Provide the [x, y] coordinate of the cell's center where the given text is located.  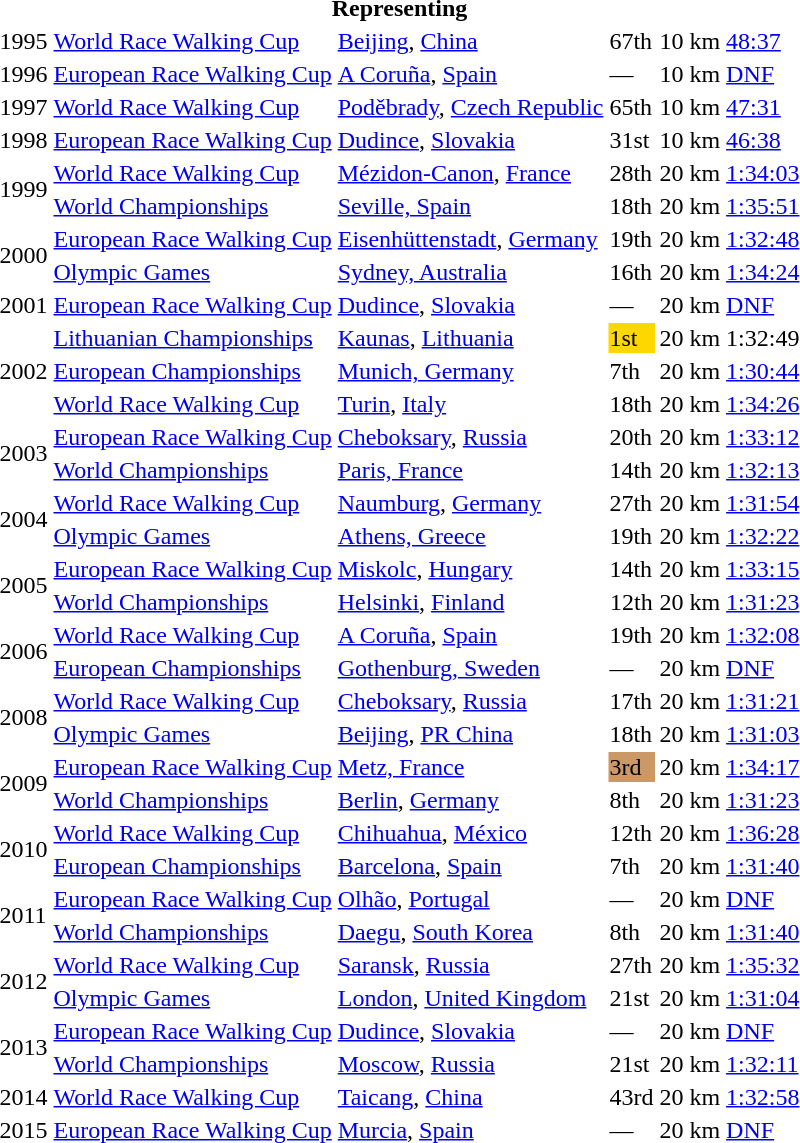
3rd [632, 767]
Athens, Greece [470, 536]
43rd [632, 1097]
Miskolc, Hungary [470, 569]
Gothenburg, Sweden [470, 668]
Poděbrady, Czech Republic [470, 107]
Sydney, Australia [470, 272]
67th [632, 41]
Metz, France [470, 767]
Paris, France [470, 470]
Beijing, China [470, 41]
Naumburg, Germany [470, 503]
Barcelona, Spain [470, 866]
Mézidon-Canon, France [470, 173]
16th [632, 272]
Helsinki, Finland [470, 602]
Kaunas, Lithuania [470, 338]
Berlin, Germany [470, 800]
1st [632, 338]
65th [632, 107]
Turin, Italy [470, 404]
17th [632, 701]
Olhão, Portugal [470, 899]
Munich, Germany [470, 371]
Beijing, PR China [470, 734]
20th [632, 437]
Chihuahua, México [470, 833]
Moscow, Russia [470, 1064]
Daegu, South Korea [470, 932]
Lithuanian Championships [192, 338]
Seville, Spain [470, 206]
31st [632, 140]
Taicang, China [470, 1097]
London, United Kingdom [470, 998]
Saransk, Russia [470, 965]
28th [632, 173]
Eisenhüttenstadt, Germany [470, 239]
